Provide the (x, y) coordinate of the cell's center where the given text is located.  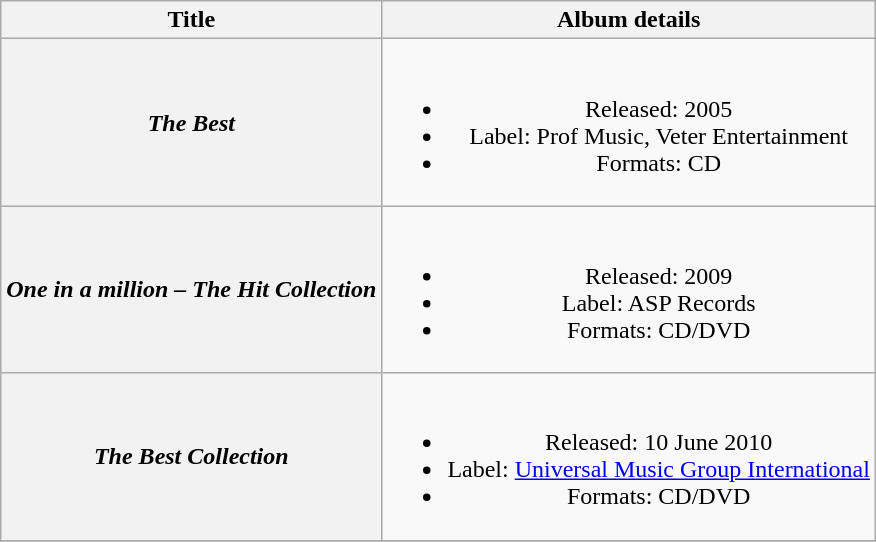
Title (192, 20)
One in a million – The Hit Collection (192, 290)
The Best (192, 122)
Released: 2005Label: Prof Music, Veter EntertainmentFormats: CD (629, 122)
Released: 2009Label: ASP RecordsFormats: CD/DVD (629, 290)
Released: 10 June 2010Label: Universal Music Group InternationalFormats: CD/DVD (629, 456)
Album details (629, 20)
The Best Collection (192, 456)
